Return the [x, y] coordinate for the center point of the cell that contains the specified text.  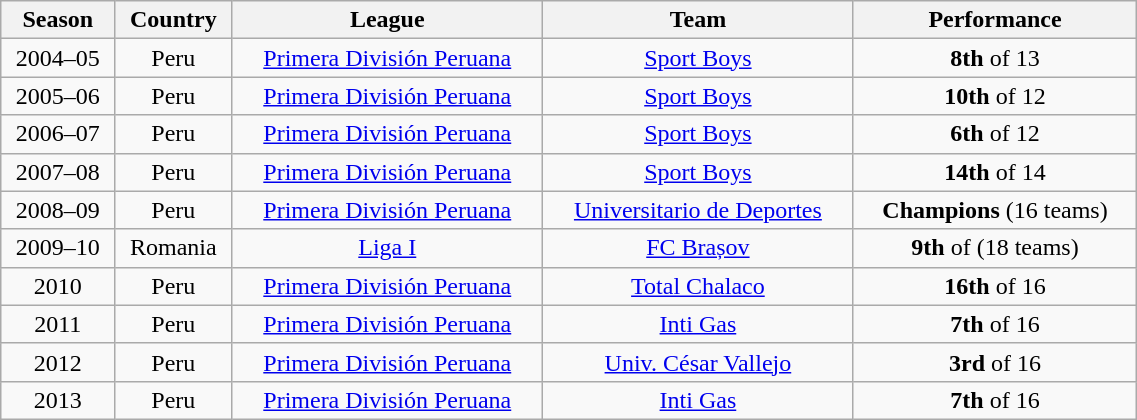
2012 [58, 362]
2006–07 [58, 134]
9th of (18 teams) [995, 248]
2008–09 [58, 210]
Romania [174, 248]
Univ. César Vallejo [698, 362]
2010 [58, 286]
Champions (16 teams) [995, 210]
Performance [995, 20]
League [388, 20]
2004–05 [58, 58]
2011 [58, 324]
6th of 12 [995, 134]
Total Chalaco [698, 286]
Season [58, 20]
Liga I [388, 248]
2013 [58, 400]
3rd of 16 [995, 362]
10th of 12 [995, 96]
Country [174, 20]
2005–06 [58, 96]
Team [698, 20]
2007–08 [58, 172]
2009–10 [58, 248]
16th of 16 [995, 286]
14th of 14 [995, 172]
Universitario de Deportes [698, 210]
FC Brașov [698, 248]
8th of 13 [995, 58]
